Return [X, Y] of the center of cell containing provided text 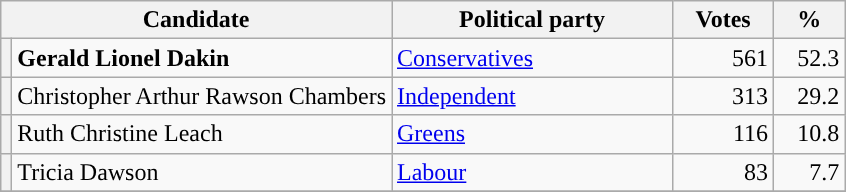
Independent [532, 96]
Candidate [196, 20]
Greens [532, 134]
313 [724, 96]
Labour [532, 172]
83 [724, 172]
116 [724, 134]
52.3 [810, 58]
7.7 [810, 172]
29.2 [810, 96]
Political party [532, 20]
561 [724, 58]
Gerald Lionel Dakin [202, 58]
Conservatives [532, 58]
Tricia Dawson [202, 172]
% [810, 20]
Ruth Christine Leach [202, 134]
10.8 [810, 134]
Christopher Arthur Rawson Chambers [202, 96]
Votes [724, 20]
